Pinpoint the cell where the given text exists, returning its (x, y) midpoint coordinate. 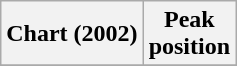
Peakposition (189, 34)
Chart (2002) (72, 34)
